Output the (X, Y) coordinate of the center of the cell containing the given text.  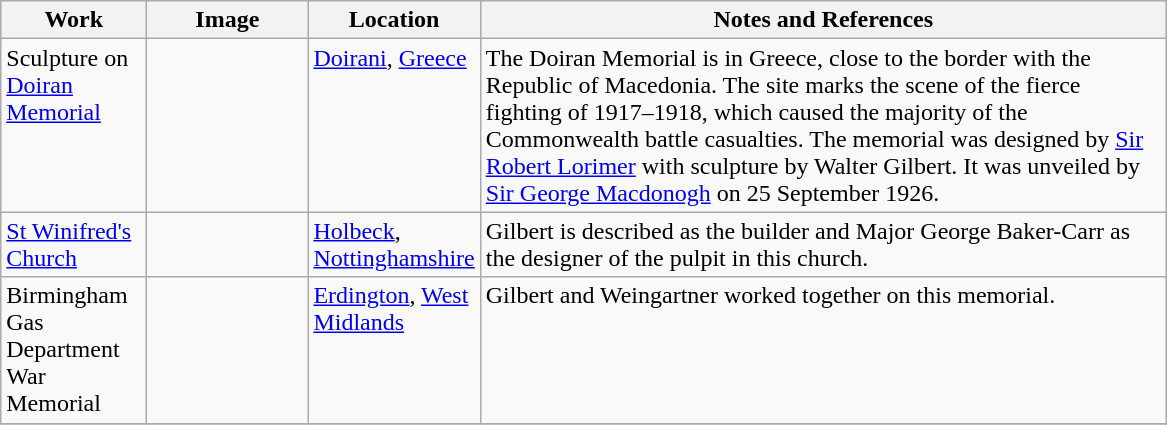
Birmingham Gas Department War Memorial (74, 350)
Work (74, 20)
Location (394, 20)
Notes and References (823, 20)
Erdington, West Midlands (394, 350)
Doirani, Greece (394, 126)
Holbeck, Nottinghamshire (394, 244)
Gilbert is described as the builder and Major George Baker-Carr as the designer of the pulpit in this church. (823, 244)
Sculpture on Doiran Memorial (74, 126)
St Winifred's Church (74, 244)
Image (228, 20)
Gilbert and Weingartner worked together on this memorial. (823, 350)
